Provide the [x, y] coordinate of the cell's center where the given text is located.  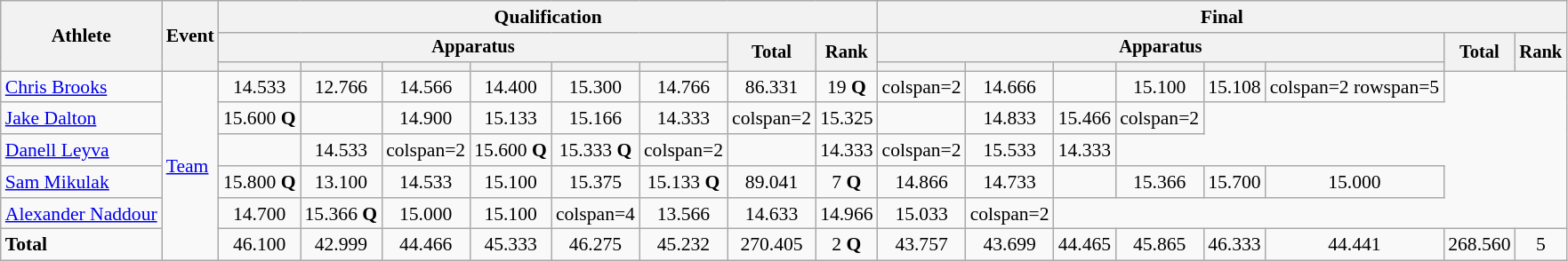
Qualification [548, 17]
15.033 [921, 214]
Jake Dalton [82, 119]
14.766 [683, 87]
45.232 [683, 245]
12.766 [342, 87]
Alexander Naddour [82, 214]
Sam Mikulak [82, 182]
19 Q [847, 87]
46.333 [1234, 245]
44.466 [425, 245]
15.333 Q [596, 150]
45.865 [1160, 245]
44.465 [1085, 245]
43.757 [921, 245]
14.566 [425, 87]
15.466 [1085, 119]
268.560 [1479, 245]
14.866 [921, 182]
14.900 [425, 119]
7 Q [847, 182]
15.108 [1234, 87]
14.833 [1010, 119]
14.400 [511, 87]
46.275 [596, 245]
Athlete [82, 36]
14.633 [772, 214]
45.333 [511, 245]
15.300 [596, 87]
44.441 [1355, 245]
15.700 [1234, 182]
15.366 [1160, 182]
15.800 Q [260, 182]
46.100 [260, 245]
14.700 [260, 214]
14.666 [1010, 87]
14.733 [1010, 182]
15.325 [847, 119]
2 Q [847, 245]
Final [1222, 17]
270.405 [772, 245]
15.166 [596, 119]
colspan=2 rowspan=5 [1355, 87]
5 [1541, 245]
Chris Brooks [82, 87]
15.133 [511, 119]
14.966 [847, 214]
89.041 [772, 182]
Team [190, 166]
colspan=4 [596, 214]
Event [190, 36]
43.699 [1010, 245]
13.566 [683, 214]
Danell Leyva [82, 150]
86.331 [772, 87]
15.133 Q [683, 182]
42.999 [342, 245]
15.533 [1010, 150]
15.375 [596, 182]
13.100 [342, 182]
15.366 Q [342, 214]
